Locate the cell with the specified text and output its [x, y] center coordinate. 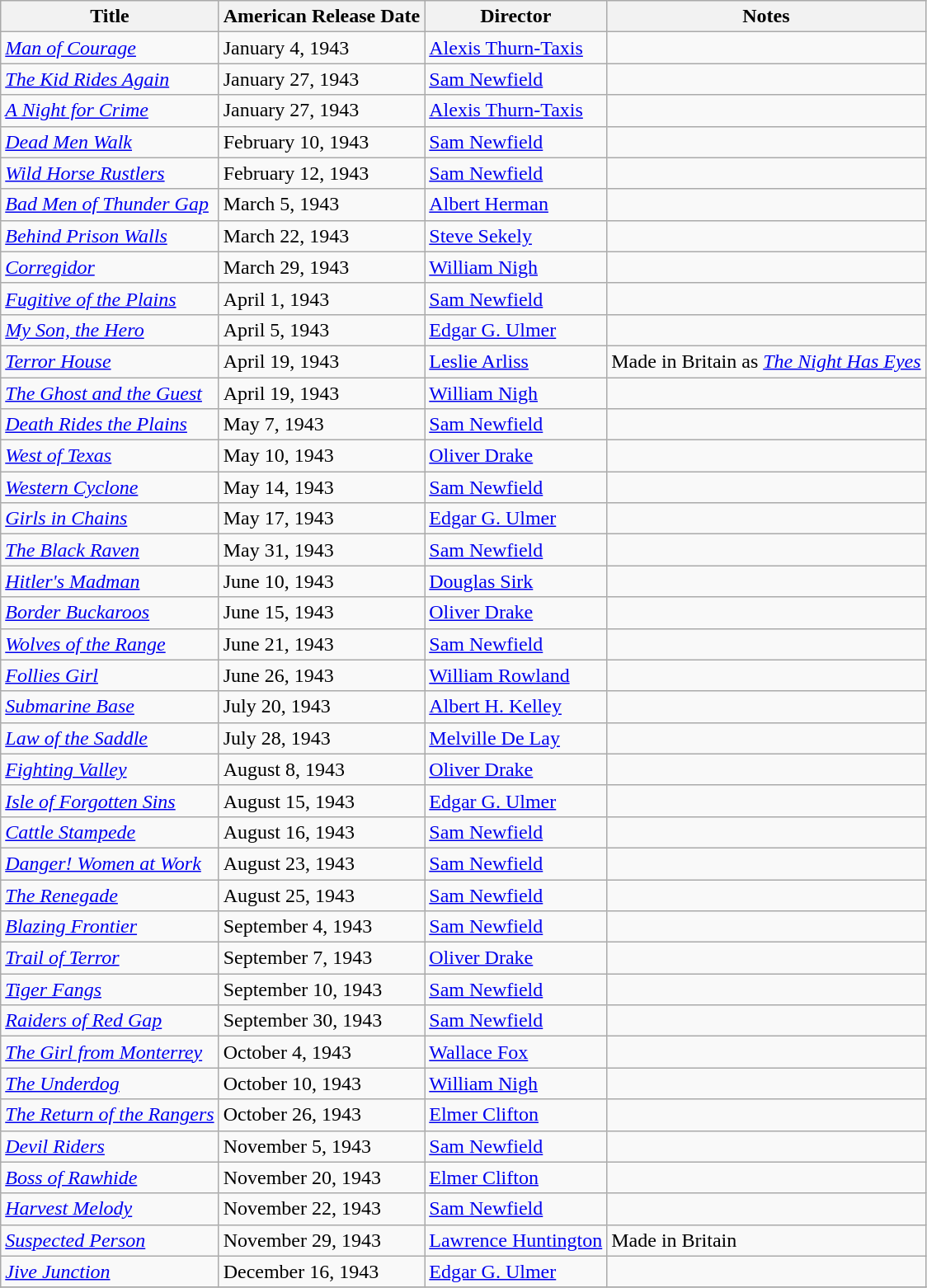
Douglas Sirk [516, 581]
American Release Date [322, 16]
Girls in Chains [110, 519]
November 20, 1943 [322, 1178]
June 10, 1943 [322, 581]
January 4, 1943 [322, 48]
February 10, 1943 [322, 142]
July 28, 1943 [322, 738]
Wild Horse Rustlers [110, 173]
September 4, 1943 [322, 927]
Jive Junction [110, 1272]
October 4, 1943 [322, 1052]
Title [110, 16]
Albert H. Kelley [516, 707]
August 15, 1943 [322, 801]
Terror House [110, 361]
April 1, 1943 [322, 298]
Fighting Valley [110, 769]
December 16, 1943 [322, 1272]
Director [516, 16]
September 7, 1943 [322, 958]
October 26, 1943 [322, 1115]
Wolves of the Range [110, 644]
Made in Britain as The Night Has Eyes [766, 361]
The Return of the Rangers [110, 1115]
Border Buckaroos [110, 613]
June 26, 1943 [322, 675]
Isle of Forgotten Sins [110, 801]
Leslie Arliss [516, 361]
September 30, 1943 [322, 1021]
The Underdog [110, 1084]
Devil Riders [110, 1146]
Notes [766, 16]
Melville De Lay [516, 738]
Danger! Women at Work [110, 863]
Trail of Terror [110, 958]
West of Texas [110, 456]
Western Cyclone [110, 487]
Death Rides the Plains [110, 425]
Fugitive of the Plains [110, 298]
Raiders of Red Gap [110, 1021]
Bad Men of Thunder Gap [110, 204]
May 10, 1943 [322, 456]
June 15, 1943 [322, 613]
Submarine Base [110, 707]
Boss of Rawhide [110, 1178]
August 16, 1943 [322, 832]
Harvest Melody [110, 1209]
Dead Men Walk [110, 142]
Suspected Person [110, 1240]
Cattle Stampede [110, 832]
March 29, 1943 [322, 267]
Hitler's Madman [110, 581]
August 8, 1943 [322, 769]
The Ghost and the Guest [110, 393]
The Kid Rides Again [110, 79]
Law of the Saddle [110, 738]
May 7, 1943 [322, 425]
Steve Sekely [516, 236]
Made in Britain [766, 1240]
November 5, 1943 [322, 1146]
May 31, 1943 [322, 550]
The Girl from Monterrey [110, 1052]
August 25, 1943 [322, 895]
William Rowland [516, 675]
November 22, 1943 [322, 1209]
The Renegade [110, 895]
June 21, 1943 [322, 644]
September 10, 1943 [322, 990]
My Son, the Hero [110, 330]
November 29, 1943 [322, 1240]
Man of Courage [110, 48]
Behind Prison Walls [110, 236]
August 23, 1943 [322, 863]
Albert Herman [516, 204]
Wallace Fox [516, 1052]
February 12, 1943 [322, 173]
Corregidor [110, 267]
Lawrence Huntington [516, 1240]
Blazing Frontier [110, 927]
March 5, 1943 [322, 204]
The Black Raven [110, 550]
Follies Girl [110, 675]
Tiger Fangs [110, 990]
May 17, 1943 [322, 519]
March 22, 1943 [322, 236]
May 14, 1943 [322, 487]
A Night for Crime [110, 110]
July 20, 1943 [322, 707]
April 5, 1943 [322, 330]
October 10, 1943 [322, 1084]
